Return (X, Y) of the center of cell containing provided text 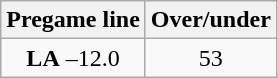
LA –12.0 (74, 58)
53 (210, 58)
Over/under (210, 20)
Pregame line (74, 20)
